Pinpoint the cell where the given text exists, returning its [x, y] midpoint coordinate. 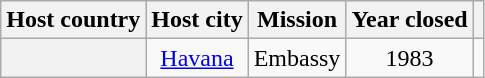
1983 [410, 58]
Embassy [297, 58]
Mission [297, 20]
Host country [74, 20]
Year closed [410, 20]
Host city [197, 20]
Havana [197, 58]
